Return the (x, y) coordinate for the center point of the cell that contains the specified text.  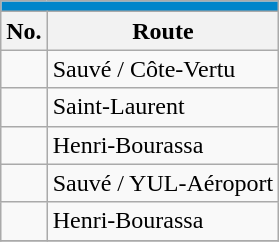
Route (162, 31)
Sauvé / Côte-Vertu (162, 69)
Sauvé / YUL-Aéroport (162, 183)
Saint-Laurent (162, 107)
No. (24, 31)
